Find where the given text appears and provide that cell's center as (X, Y) coordinate. 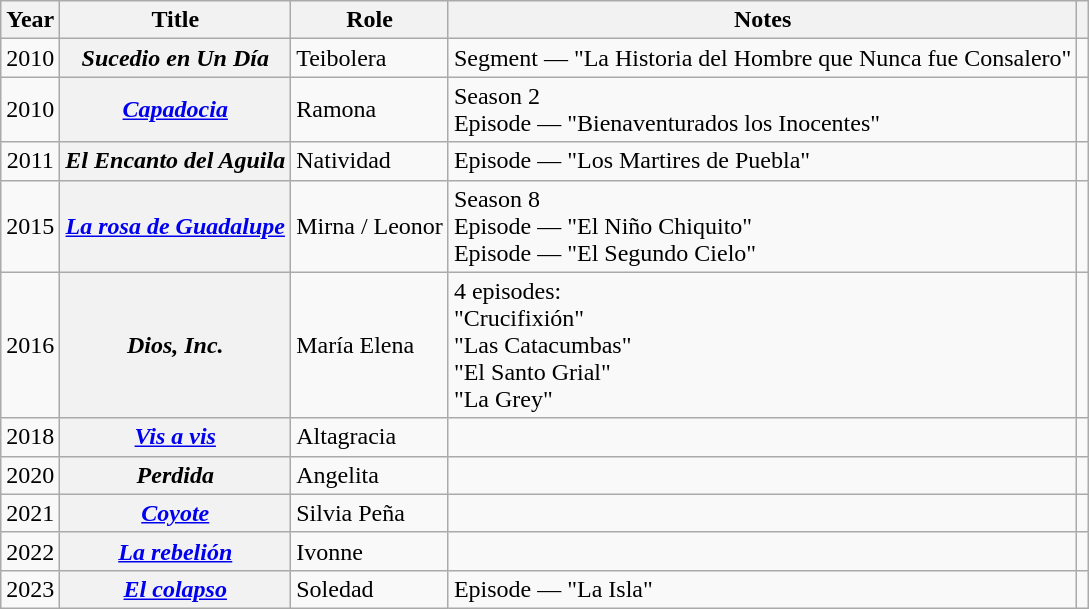
El colapso (176, 589)
Ramona (370, 110)
2021 (30, 513)
Natividad (370, 161)
Capadocia (176, 110)
Episode — "Los Martires de Puebla" (762, 161)
Dios, Inc. (176, 345)
Season 8 Episode — "El Niño Chiquito" Episode — "El Segundo Cielo" (762, 226)
Silvia Peña (370, 513)
2015 (30, 226)
Ivonne (370, 551)
Teibolera (370, 58)
2020 (30, 475)
Year (30, 20)
2011 (30, 161)
Mirna / Leonor (370, 226)
Segment — "La Historia del Hombre que Nunca fue Consalero" (762, 58)
Role (370, 20)
2016 (30, 345)
Sucedio en Un Día (176, 58)
Episode — "La Isla" (762, 589)
Season 2Episode — "Bienaventurados los Inocentes" (762, 110)
Perdida (176, 475)
La rosa de Guadalupe (176, 226)
Angelita (370, 475)
Soledad (370, 589)
Title (176, 20)
Vis a vis (176, 437)
El Encanto del Aguila (176, 161)
La rebelión (176, 551)
Coyote (176, 513)
Notes (762, 20)
2018 (30, 437)
Altagracia (370, 437)
María Elena (370, 345)
2022 (30, 551)
2023 (30, 589)
4 episodes:"Crucifixión""Las Catacumbas""El Santo Grial""La Grey" (762, 345)
